Determine the (x, y) coordinate at the center of the cell enclosing the given text.  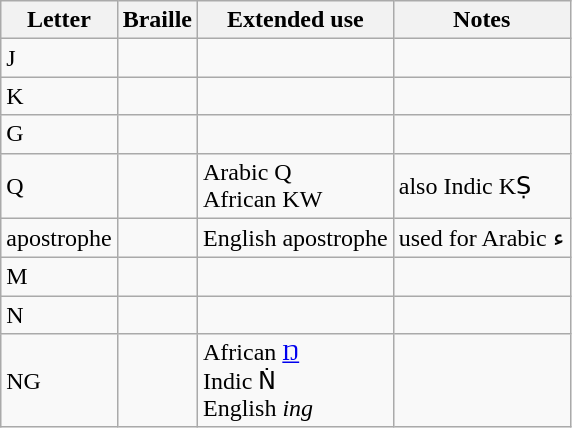
Letter (59, 20)
Arabic QAfrican KW (296, 186)
used for Arabic ء (482, 238)
also Indic KṢ (482, 186)
African ŊIndic ṄEnglish ing (296, 381)
Q (59, 186)
Notes (482, 20)
NG (59, 381)
apostrophe (59, 238)
Extended use (296, 20)
English apostrophe (296, 238)
M (59, 277)
K (59, 96)
G (59, 134)
Braille (157, 20)
J (59, 58)
N (59, 315)
